Provide the (X, Y) coordinate of the cell's center where the given text is located.  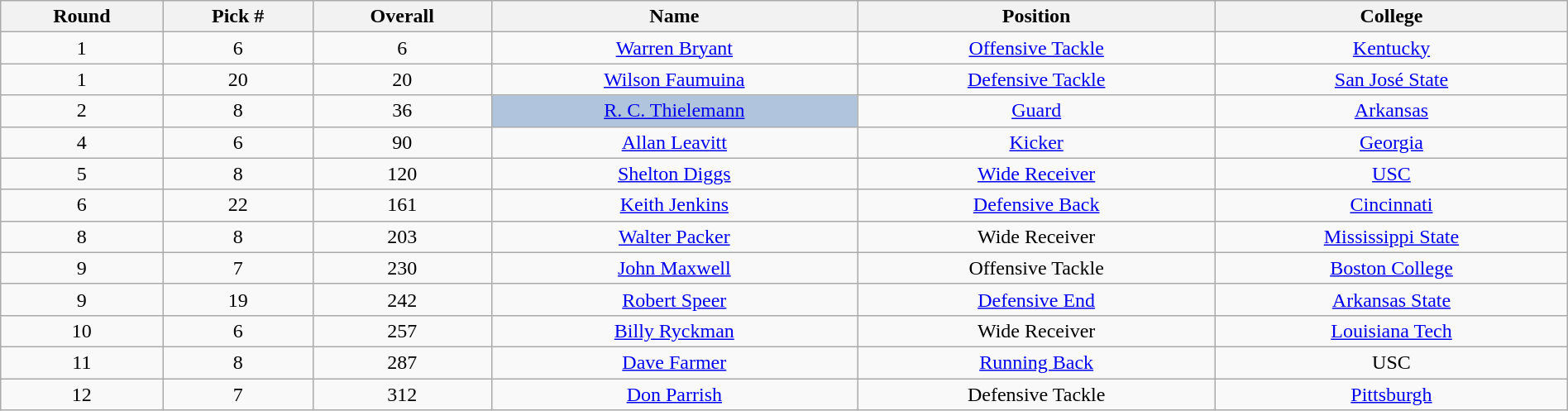
2 (82, 111)
287 (402, 362)
Billy Ryckman (675, 331)
Don Parrish (675, 394)
San José State (1392, 79)
Arkansas (1392, 111)
Pittsburgh (1392, 394)
90 (402, 142)
Arkansas State (1392, 299)
Georgia (1392, 142)
203 (402, 237)
Wilson Faumuina (675, 79)
Running Back (1037, 362)
Guard (1037, 111)
36 (402, 111)
Keith Jenkins (675, 205)
Walter Packer (675, 237)
Shelton Diggs (675, 174)
5 (82, 174)
Kicker (1037, 142)
Pick # (238, 17)
19 (238, 299)
Name (675, 17)
Position (1037, 17)
Louisiana Tech (1392, 331)
10 (82, 331)
R. C. Thielemann (675, 111)
Dave Farmer (675, 362)
Boston College (1392, 268)
Allan Leavitt (675, 142)
Cincinnati (1392, 205)
230 (402, 268)
11 (82, 362)
Robert Speer (675, 299)
Defensive Back (1037, 205)
257 (402, 331)
John Maxwell (675, 268)
Round (82, 17)
242 (402, 299)
312 (402, 394)
Warren Bryant (675, 48)
College (1392, 17)
4 (82, 142)
22 (238, 205)
120 (402, 174)
Overall (402, 17)
Mississippi State (1392, 237)
Kentucky (1392, 48)
12 (82, 394)
161 (402, 205)
Defensive End (1037, 299)
